From the cell containing the given text, extract its center point as (X, Y) coordinate. 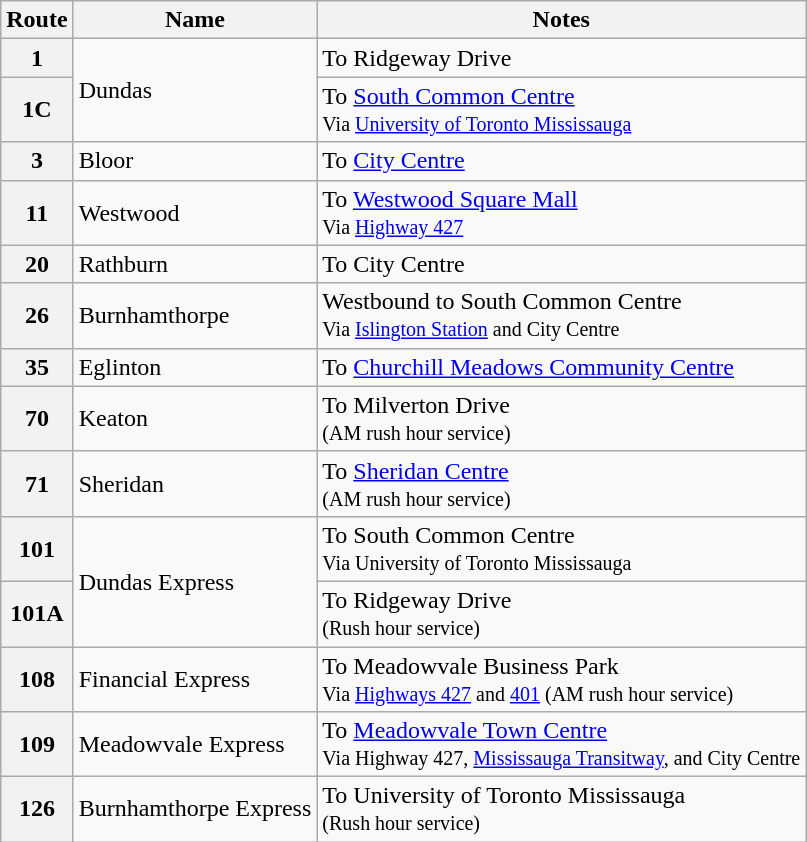
1C (37, 110)
To Churchill Meadows Community Centre (562, 367)
To Ridgeway Drive(Rush hour service) (562, 614)
Notes (562, 20)
Rathburn (195, 264)
To Westwood Square MallVia Highway 427 (562, 212)
Burnhamthorpe Express (195, 810)
Meadowvale Express (195, 744)
Burnhamthorpe (195, 316)
108 (37, 678)
70 (37, 418)
Sheridan (195, 484)
To Meadowvale Town CentreVia Highway 427, Mississauga Transitway, and City Centre (562, 744)
126 (37, 810)
101A (37, 614)
3 (37, 161)
Dundas Express (195, 581)
To Ridgeway Drive (562, 58)
26 (37, 316)
Keaton (195, 418)
101 (37, 548)
Financial Express (195, 678)
Westbound to South Common CentreVia Islington Station and City Centre (562, 316)
Route (37, 20)
35 (37, 367)
Westwood (195, 212)
1 (37, 58)
20 (37, 264)
11 (37, 212)
Bloor (195, 161)
109 (37, 744)
Name (195, 20)
Dundas (195, 90)
Eglinton (195, 367)
To University of Toronto Mississauga(Rush hour service) (562, 810)
To Sheridan Centre(AM rush hour service) (562, 484)
71 (37, 484)
To Meadowvale Business ParkVia Highways 427 and 401 (AM rush hour service) (562, 678)
To Milverton Drive(AM rush hour service) (562, 418)
